Determine the [X, Y] coordinate at the center of the cell enclosing the given text.  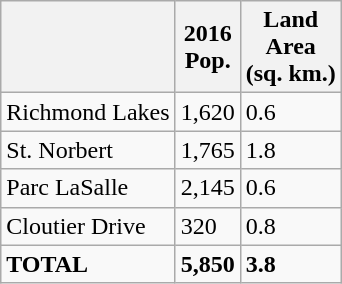
Parc LaSalle [88, 188]
Richmond Lakes [88, 112]
0.8 [290, 226]
320 [208, 226]
5,850 [208, 264]
3.8 [290, 264]
1,620 [208, 112]
2016Pop. [208, 47]
1.8 [290, 150]
St. Norbert [88, 150]
2,145 [208, 188]
LandArea(sq. km.) [290, 47]
1,765 [208, 150]
Cloutier Drive [88, 226]
TOTAL [88, 264]
